Find where the given text appears and provide that cell's center as [X, Y] coordinate. 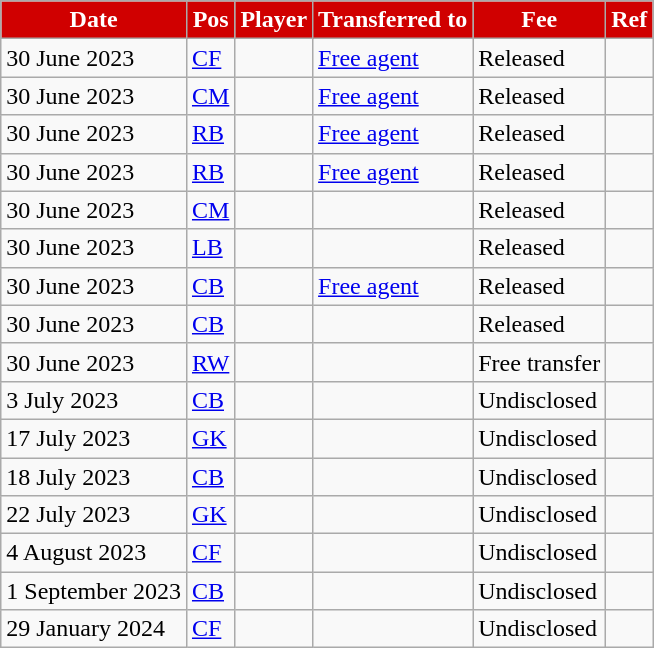
22 July 2023 [94, 515]
18 July 2023 [94, 477]
1 September 2023 [94, 591]
Player [274, 20]
3 July 2023 [94, 400]
29 January 2024 [94, 629]
Free transfer [540, 362]
Date [94, 20]
LB [210, 248]
Pos [210, 20]
4 August 2023 [94, 553]
Ref [630, 20]
RW [210, 362]
17 July 2023 [94, 438]
Fee [540, 20]
Transferred to [393, 20]
